Determine the (x, y) coordinate at the center of the cell enclosing the given text.  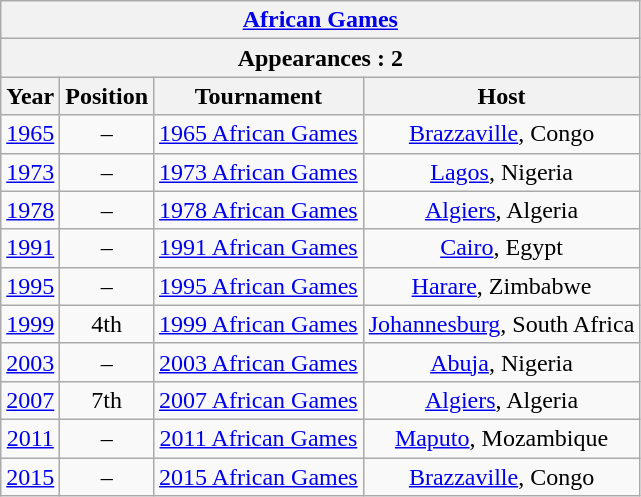
Lagos, Nigeria (502, 172)
2015 African Games (259, 477)
2003 African Games (259, 362)
1973 African Games (259, 172)
1995 (30, 286)
2003 (30, 362)
1978 (30, 210)
1973 (30, 172)
Host (502, 96)
2015 (30, 477)
African Games (320, 20)
1991 African Games (259, 248)
1965 African Games (259, 134)
Johannesburg, South Africa (502, 324)
Abuja, Nigeria (502, 362)
1999 (30, 324)
1999 African Games (259, 324)
1978 African Games (259, 210)
Harare, Zimbabwe (502, 286)
1995 African Games (259, 286)
1991 (30, 248)
2007 African Games (259, 400)
Position (107, 96)
Cairo, Egypt (502, 248)
4th (107, 324)
2007 (30, 400)
7th (107, 400)
1965 (30, 134)
Tournament (259, 96)
Maputo, Mozambique (502, 438)
2011 (30, 438)
2011 African Games (259, 438)
Appearances : 2 (320, 58)
Year (30, 96)
